Output the [X, Y] coordinate of the center of the cell containing the given text.  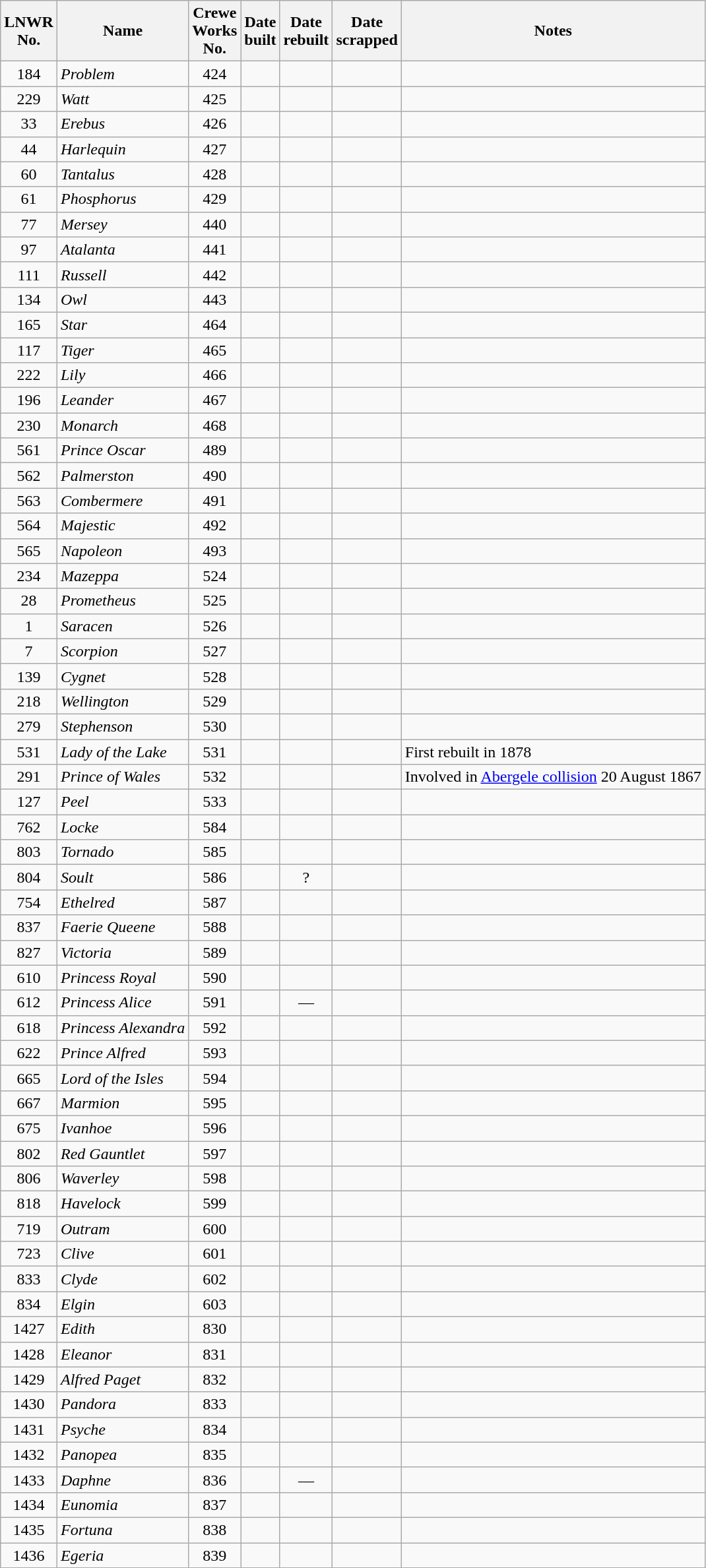
Majestic [123, 526]
Ethelred [123, 902]
28 [29, 601]
Prince Alfred [123, 1053]
468 [215, 425]
596 [215, 1128]
527 [215, 651]
561 [29, 451]
595 [215, 1103]
Monarch [123, 425]
Combermere [123, 501]
719 [29, 1229]
111 [29, 274]
1431 [29, 1429]
234 [29, 576]
836 [215, 1480]
Datebuilt [260, 31]
589 [215, 953]
489 [215, 451]
1434 [29, 1505]
467 [215, 400]
44 [29, 149]
Phosphorus [123, 199]
533 [215, 802]
Russell [123, 274]
1430 [29, 1404]
600 [215, 1229]
Clive [123, 1254]
117 [29, 350]
831 [215, 1354]
Stephenson [123, 726]
Panopea [123, 1455]
587 [215, 902]
528 [215, 676]
563 [29, 501]
Princess Alexandra [123, 1028]
584 [215, 827]
Egeria [123, 1555]
Tornado [123, 852]
425 [215, 99]
Marmion [123, 1103]
804 [29, 877]
Mazeppa [123, 576]
Peel [123, 802]
CreweWorksNo. [215, 31]
665 [29, 1078]
585 [215, 852]
60 [29, 174]
530 [215, 726]
Princess Royal [123, 978]
Harlequin [123, 149]
134 [29, 299]
610 [29, 978]
Clyde [123, 1279]
Erebus [123, 124]
622 [29, 1053]
Red Gauntlet [123, 1154]
592 [215, 1028]
762 [29, 827]
Outram [123, 1229]
127 [29, 802]
196 [29, 400]
1436 [29, 1555]
139 [29, 676]
Tiger [123, 350]
590 [215, 978]
838 [215, 1530]
Ivanhoe [123, 1128]
524 [215, 576]
230 [29, 425]
427 [215, 149]
428 [215, 174]
588 [215, 927]
Leander [123, 400]
806 [29, 1179]
Name [123, 31]
601 [215, 1254]
Fortuna [123, 1530]
Owl [123, 299]
Prince of Wales [123, 777]
603 [215, 1304]
818 [29, 1204]
599 [215, 1204]
441 [215, 249]
835 [215, 1455]
593 [215, 1053]
165 [29, 325]
279 [29, 726]
1429 [29, 1379]
491 [215, 501]
291 [29, 777]
Daphne [123, 1480]
443 [215, 299]
7 [29, 651]
Prometheus [123, 601]
77 [29, 224]
LNWRNo. [29, 31]
440 [215, 224]
Scorpion [123, 651]
586 [215, 877]
218 [29, 701]
1433 [29, 1480]
591 [215, 1003]
564 [29, 526]
Notes [553, 31]
Mersey [123, 224]
Star [123, 325]
675 [29, 1128]
562 [29, 476]
754 [29, 902]
Alfred Paget [123, 1379]
Datescrapped [367, 31]
466 [215, 375]
830 [215, 1329]
424 [215, 74]
597 [215, 1154]
598 [215, 1179]
565 [29, 551]
Princess Alice [123, 1003]
532 [215, 777]
493 [215, 551]
Atalanta [123, 249]
442 [215, 274]
229 [29, 99]
Cygnet [123, 676]
Locke [123, 827]
Involved in Abergele collision 20 August 1867 [553, 777]
Faerie Queene [123, 927]
Tantalus [123, 174]
594 [215, 1078]
Waverley [123, 1179]
Lord of the Isles [123, 1078]
465 [215, 350]
492 [215, 526]
1 [29, 626]
1428 [29, 1354]
Prince Oscar [123, 451]
61 [29, 199]
Eleanor [123, 1354]
Pandora [123, 1404]
426 [215, 124]
Problem [123, 74]
Daterebuilt [306, 31]
Saracen [123, 626]
839 [215, 1555]
723 [29, 1254]
526 [215, 626]
Edith [123, 1329]
Elgin [123, 1304]
184 [29, 74]
618 [29, 1028]
33 [29, 124]
Eunomia [123, 1505]
602 [215, 1279]
529 [215, 701]
802 [29, 1154]
Palmerston [123, 476]
Psyche [123, 1429]
803 [29, 852]
1427 [29, 1329]
222 [29, 375]
Wellington [123, 701]
Watt [123, 99]
? [306, 877]
827 [29, 953]
667 [29, 1103]
Victoria [123, 953]
Napoleon [123, 551]
Soult [123, 877]
832 [215, 1379]
525 [215, 601]
Lady of the Lake [123, 751]
First rebuilt in 1878 [553, 751]
Lily [123, 375]
97 [29, 249]
612 [29, 1003]
464 [215, 325]
490 [215, 476]
Havelock [123, 1204]
1435 [29, 1530]
429 [215, 199]
1432 [29, 1455]
